Scan for the cell matching the given text and deliver its (x, y) coordinate at center. 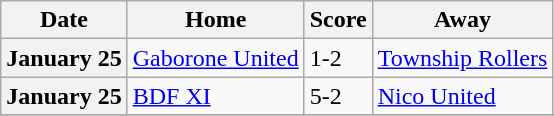
Township Rollers (462, 58)
Away (462, 20)
Home (216, 20)
BDF XI (216, 96)
Gaborone United (216, 58)
1-2 (338, 58)
Score (338, 20)
5-2 (338, 96)
Date (64, 20)
Nico United (462, 96)
